Find where the given text appears and provide that cell's center as (x, y) coordinate. 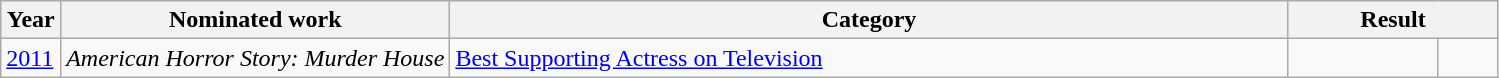
Nominated work (256, 20)
Result (1393, 20)
2011 (31, 58)
Best Supporting Actress on Television (869, 58)
Category (869, 20)
American Horror Story: Murder House (256, 58)
Year (31, 20)
